Output the (x, y) coordinate of the center of the cell containing the given text.  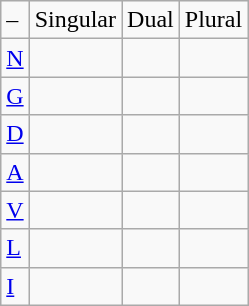
N (15, 58)
D (15, 134)
A (15, 172)
Plural (213, 20)
I (15, 286)
Singular (75, 20)
G (15, 96)
L (15, 248)
Dual (151, 20)
V (15, 210)
– (15, 20)
